Detect which cell encompasses the target text, then output its (x, y) center coordinate. 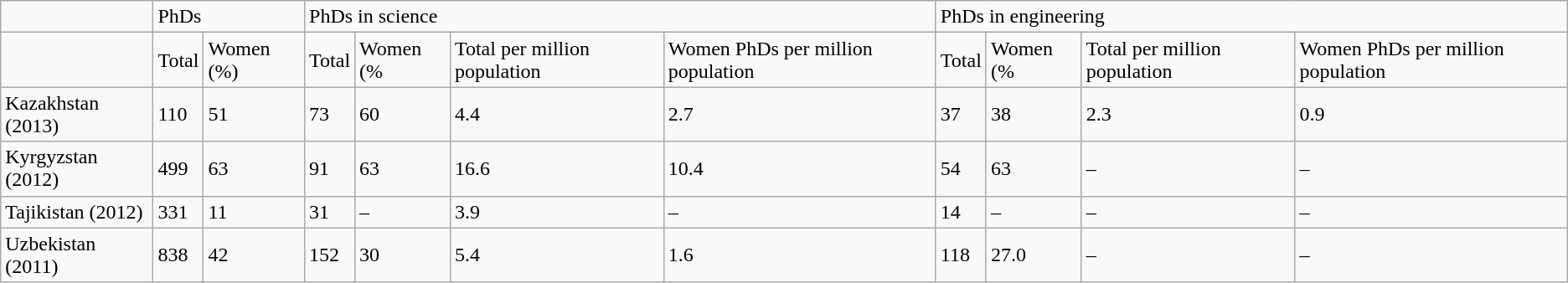
Uzbekistan(2011) (77, 255)
5.4 (556, 255)
54 (961, 169)
Kyrgyzstan (2012) (77, 169)
10.4 (799, 169)
Tajikistan (2012) (77, 212)
4.4 (556, 114)
31 (330, 212)
Kazakhstan (2013) (77, 114)
PhDs (230, 17)
152 (330, 255)
42 (255, 255)
51 (255, 114)
2.7 (799, 114)
PhDs in science (621, 17)
37 (961, 114)
73 (330, 114)
331 (178, 212)
Women (%) (255, 60)
838 (178, 255)
3.9 (556, 212)
11 (255, 212)
499 (178, 169)
30 (403, 255)
0.9 (1431, 114)
27.0 (1034, 255)
16.6 (556, 169)
118 (961, 255)
60 (403, 114)
91 (330, 169)
110 (178, 114)
PhDs in engineering (1251, 17)
38 (1034, 114)
14 (961, 212)
2.3 (1188, 114)
1.6 (799, 255)
